Detect which cell encompasses the target text, then output its [X, Y] center coordinate. 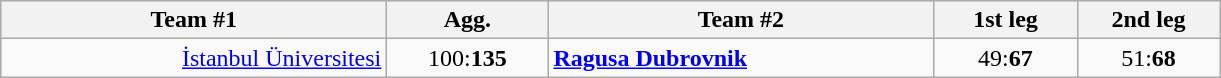
Team #2 [741, 20]
Agg. [468, 20]
49:67 [1006, 58]
100:135 [468, 58]
1st leg [1006, 20]
Ragusa Dubrovnik [741, 58]
İstanbul Üniversitesi [194, 58]
2nd leg [1148, 20]
Team #1 [194, 20]
51:68 [1148, 58]
